Return the [X, Y] coordinate for the center point of the cell that contains the specified text.  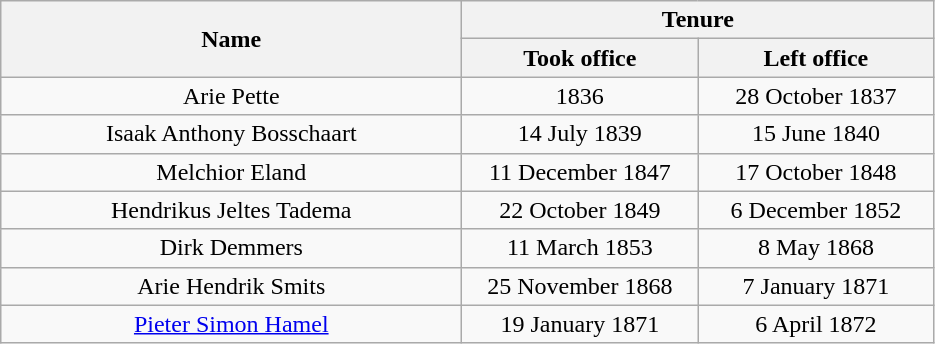
11 December 1847 [580, 172]
Dirk Demmers [232, 248]
Arie Pette [232, 96]
Hendrikus Jeltes Tadema [232, 210]
19 January 1871 [580, 324]
8 May 1868 [816, 248]
14 July 1839 [580, 134]
17 October 1848 [816, 172]
6 December 1852 [816, 210]
Took office [580, 58]
7 January 1871 [816, 286]
Pieter Simon Hamel [232, 324]
6 April 1872 [816, 324]
Melchior Eland [232, 172]
Isaak Anthony Bosschaart [232, 134]
28 October 1837 [816, 96]
22 October 1849 [580, 210]
1836 [580, 96]
15 June 1840 [816, 134]
Name [232, 39]
Tenure [698, 20]
11 March 1853 [580, 248]
Left office [816, 58]
Arie Hendrik Smits [232, 286]
25 November 1868 [580, 286]
